Identify which cell holds the provided text, then report its (X, Y) central coordinate. 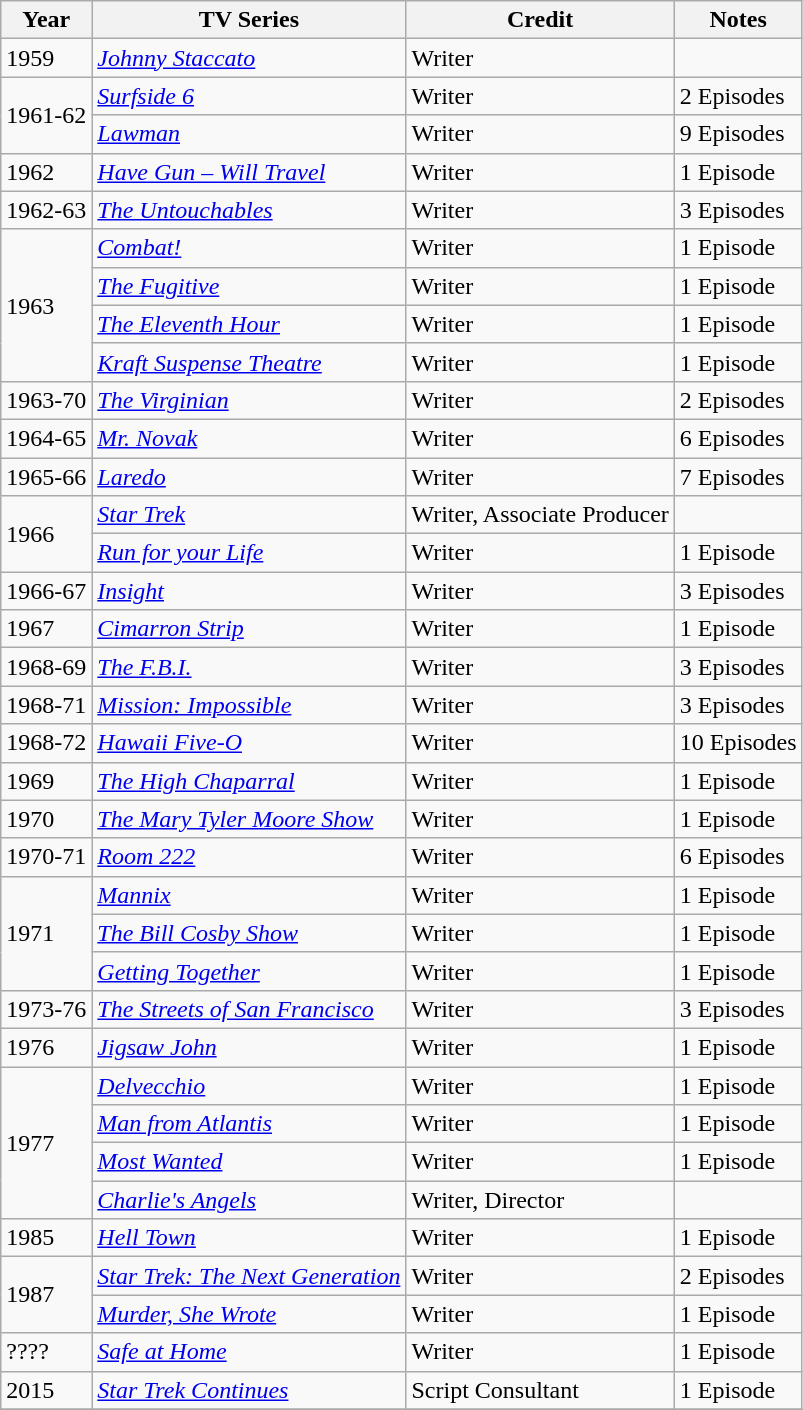
Star Trek Continues (249, 1390)
1969 (46, 781)
Johnny Staccato (249, 58)
1971 (46, 933)
The Virginian (249, 400)
1976 (46, 1047)
Writer, Director (540, 1200)
Getting Together (249, 971)
1973-76 (46, 1009)
Writer, Associate Producer (540, 515)
1966 (46, 534)
1977 (46, 1142)
Combat! (249, 248)
Mr. Novak (249, 438)
Notes (738, 20)
Script Consultant (540, 1390)
1963 (46, 305)
1961-62 (46, 115)
1964-65 (46, 438)
1968-69 (46, 667)
1965-66 (46, 477)
The Fugitive (249, 286)
The Eleventh Hour (249, 324)
Jigsaw John (249, 1047)
The Mary Tyler Moore Show (249, 819)
Room 222 (249, 857)
Mission: Impossible (249, 705)
10 Episodes (738, 743)
Charlie's Angels (249, 1200)
1966-67 (46, 591)
The Untouchables (249, 210)
1963-70 (46, 400)
1967 (46, 629)
Star Trek (249, 515)
The Streets of San Francisco (249, 1009)
Laredo (249, 477)
Kraft Suspense Theatre (249, 362)
Hawaii Five-O (249, 743)
Cimarron Strip (249, 629)
Murder, She Wrote (249, 1314)
1962 (46, 172)
Hell Town (249, 1238)
2015 (46, 1390)
Insight (249, 591)
1959 (46, 58)
1987 (46, 1295)
The High Chaparral (249, 781)
1970 (46, 819)
Delvecchio (249, 1085)
Run for your Life (249, 553)
TV Series (249, 20)
Credit (540, 20)
9 Episodes (738, 134)
???? (46, 1352)
Have Gun – Will Travel (249, 172)
Mannix (249, 895)
Safe at Home (249, 1352)
Lawman (249, 134)
1962-63 (46, 210)
Star Trek: The Next Generation (249, 1276)
Year (46, 20)
Most Wanted (249, 1162)
Man from Atlantis (249, 1124)
The F.B.I. (249, 667)
1985 (46, 1238)
7 Episodes (738, 477)
The Bill Cosby Show (249, 933)
1968-72 (46, 743)
1968-71 (46, 705)
Surfside 6 (249, 96)
1970-71 (46, 857)
